Return the (X, Y) coordinate for the center point of the cell that contains the specified text.  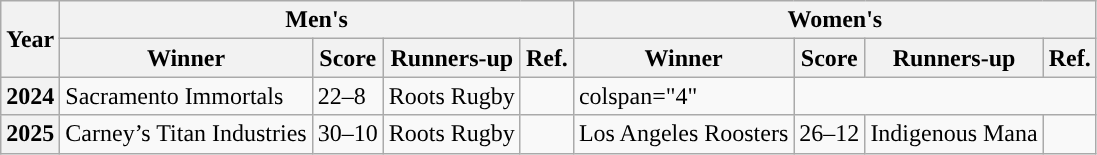
2025 (30, 134)
2024 (30, 96)
Carney’s Titan Industries (186, 134)
Women's (834, 20)
Los Angeles Roosters (683, 134)
colspan="4" (683, 96)
Men's (317, 20)
30–10 (348, 134)
22–8 (348, 96)
Indigenous Mana (954, 134)
Sacramento Immortals (186, 96)
Year (30, 39)
26–12 (830, 134)
